Locate the cell with the specified text and output its [x, y] center coordinate. 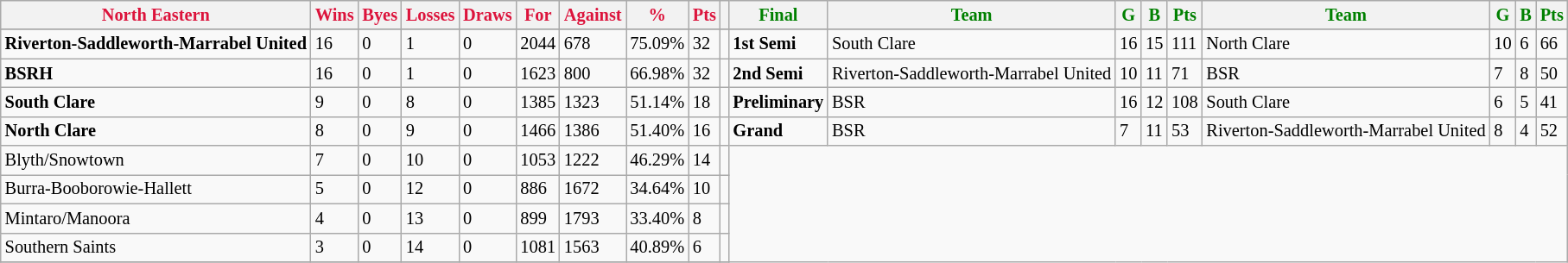
Southern Saints [156, 247]
Draws [487, 15]
BSRH [156, 73]
Final [779, 15]
Against [593, 15]
40.89% [657, 247]
2044 [538, 44]
71 [1184, 73]
1st Semi [779, 44]
18 [705, 102]
1323 [593, 102]
3 [335, 247]
Blyth/Snowtown [156, 160]
66.98% [657, 73]
899 [538, 218]
2nd Semi [779, 73]
Wins [335, 15]
75.09% [657, 44]
North Eastern [156, 15]
1793 [593, 218]
1563 [593, 247]
678 [593, 44]
52 [1552, 131]
1222 [593, 160]
34.64% [657, 189]
886 [538, 189]
Grand [779, 131]
1053 [538, 160]
108 [1184, 102]
Byes [379, 15]
Burra-Booborowie-Hallett [156, 189]
46.29% [657, 160]
66 [1552, 44]
Preliminary [779, 102]
1672 [593, 189]
1081 [538, 247]
50 [1552, 73]
800 [593, 73]
1386 [593, 131]
15 [1154, 44]
% [657, 15]
33.40% [657, 218]
For [538, 15]
51.14% [657, 102]
53 [1184, 131]
41 [1552, 102]
Losses [430, 15]
Mintaro/Manoora [156, 218]
1623 [538, 73]
51.40% [657, 131]
1385 [538, 102]
1466 [538, 131]
111 [1184, 44]
13 [430, 218]
